For the text-containing cell, return its midpoint in (X, Y) coordinate format. 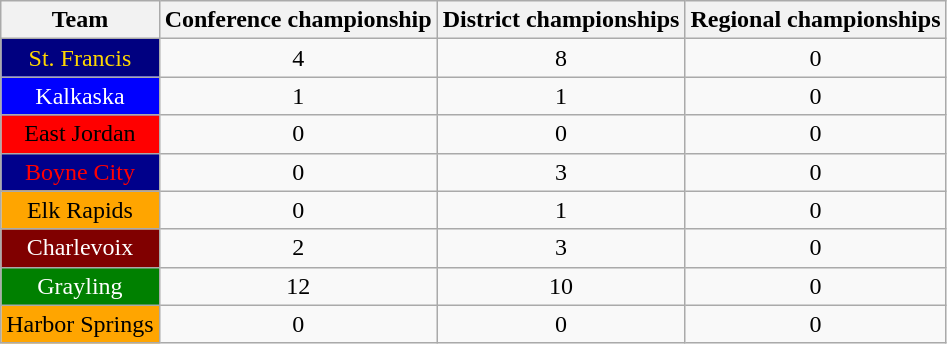
Kalkaska (80, 96)
District championships (561, 20)
Conference championship (298, 20)
10 (561, 286)
Harbor Springs (80, 324)
2 (298, 248)
12 (298, 286)
4 (298, 58)
St. Francis (80, 58)
Grayling (80, 286)
Charlevoix (80, 248)
Elk Rapids (80, 210)
East Jordan (80, 134)
Boyne City (80, 172)
8 (561, 58)
Regional championships (816, 20)
Team (80, 20)
